Extract the (X, Y) coordinate from the center of the cell holding the provided text.  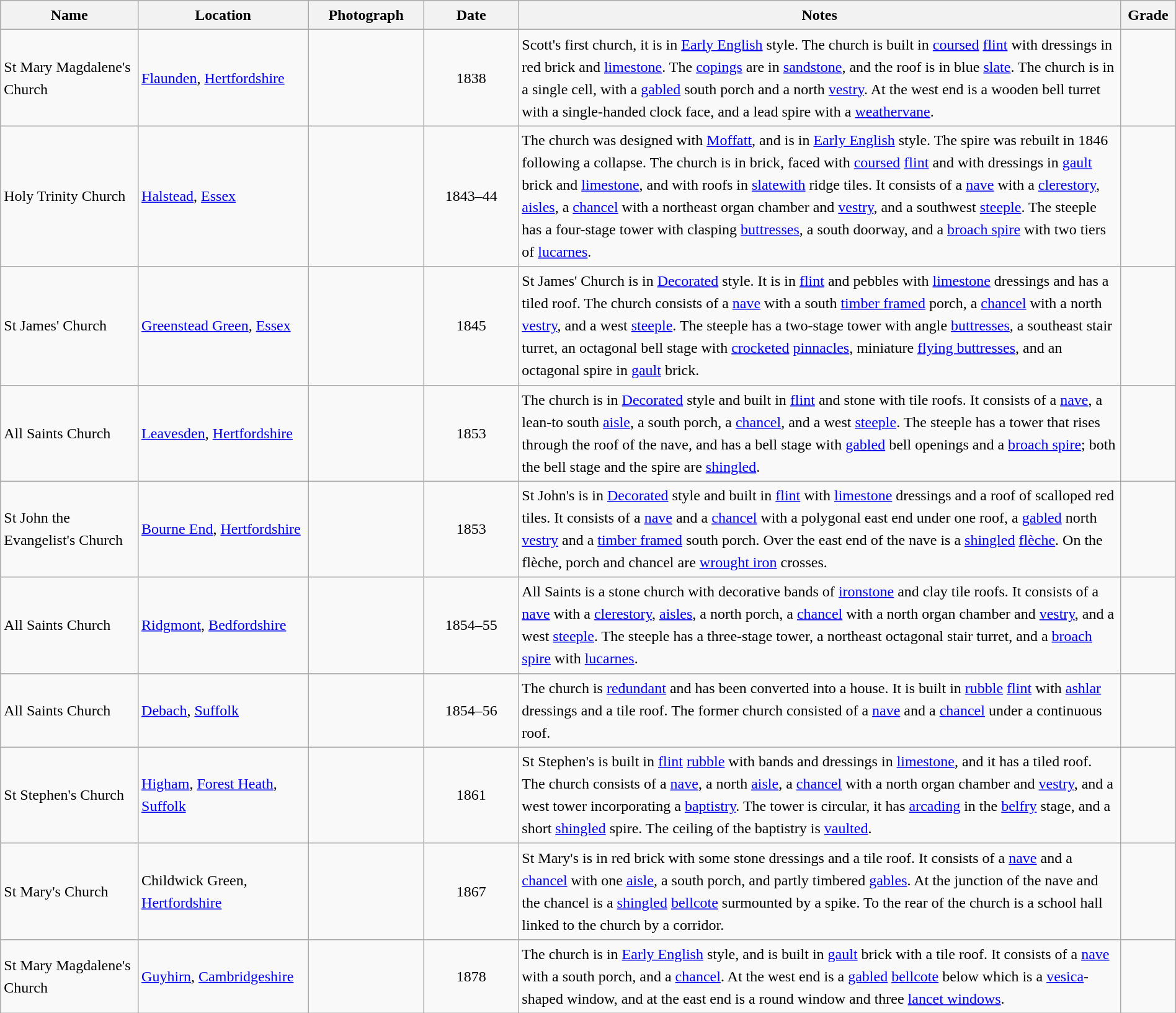
Ridgmont, Bedfordshire (223, 625)
1867 (471, 891)
Debach, Suffolk (223, 710)
1854–55 (471, 625)
1845 (471, 326)
Higham, Forest Heath, Suffolk (223, 795)
Name (69, 15)
1854–56 (471, 710)
1838 (471, 78)
St James' Church (69, 326)
Bourne End, Hertfordshire (223, 529)
Halstead, Essex (223, 196)
St Stephen's Church (69, 795)
Leavesden, Hertfordshire (223, 433)
Greenstead Green, Essex (223, 326)
Childwick Green, Hertfordshire (223, 891)
St John the Evangelist's Church (69, 529)
1878 (471, 976)
1861 (471, 795)
Grade (1147, 15)
Location (223, 15)
St Mary's Church (69, 891)
Photograph (366, 15)
Holy Trinity Church (69, 196)
Date (471, 15)
Guyhirn, Cambridgeshire (223, 976)
1843–44 (471, 196)
Notes (820, 15)
Flaunden, Hertfordshire (223, 78)
